Pinpoint the cell where the given text exists, returning its [X, Y] midpoint coordinate. 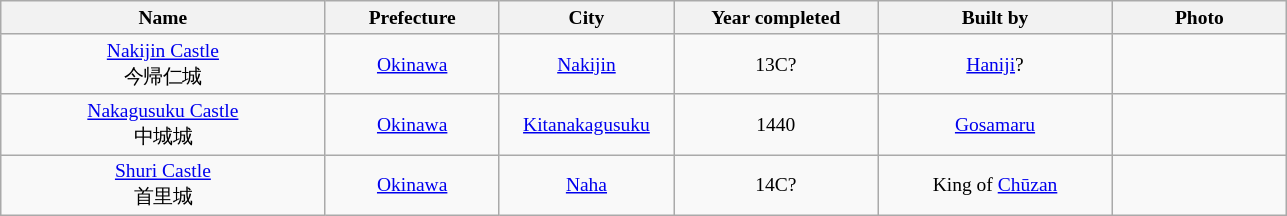
Haniji? [995, 64]
Nakagusuku Castle中城城 [163, 124]
1440 [776, 124]
13C? [776, 64]
Shuri Castle首里城 [163, 185]
Nakijin Castle今帰仁城 [163, 64]
Naha [586, 185]
Built by [995, 18]
Photo [1199, 18]
Gosamaru [995, 124]
City [586, 18]
14C? [776, 185]
Nakijin [586, 64]
Name [163, 18]
Kitanakagusuku [586, 124]
Year completed [776, 18]
Prefecture [412, 18]
King of Chūzan [995, 185]
